Scan for the cell matching the given text and deliver its (X, Y) coordinate at center. 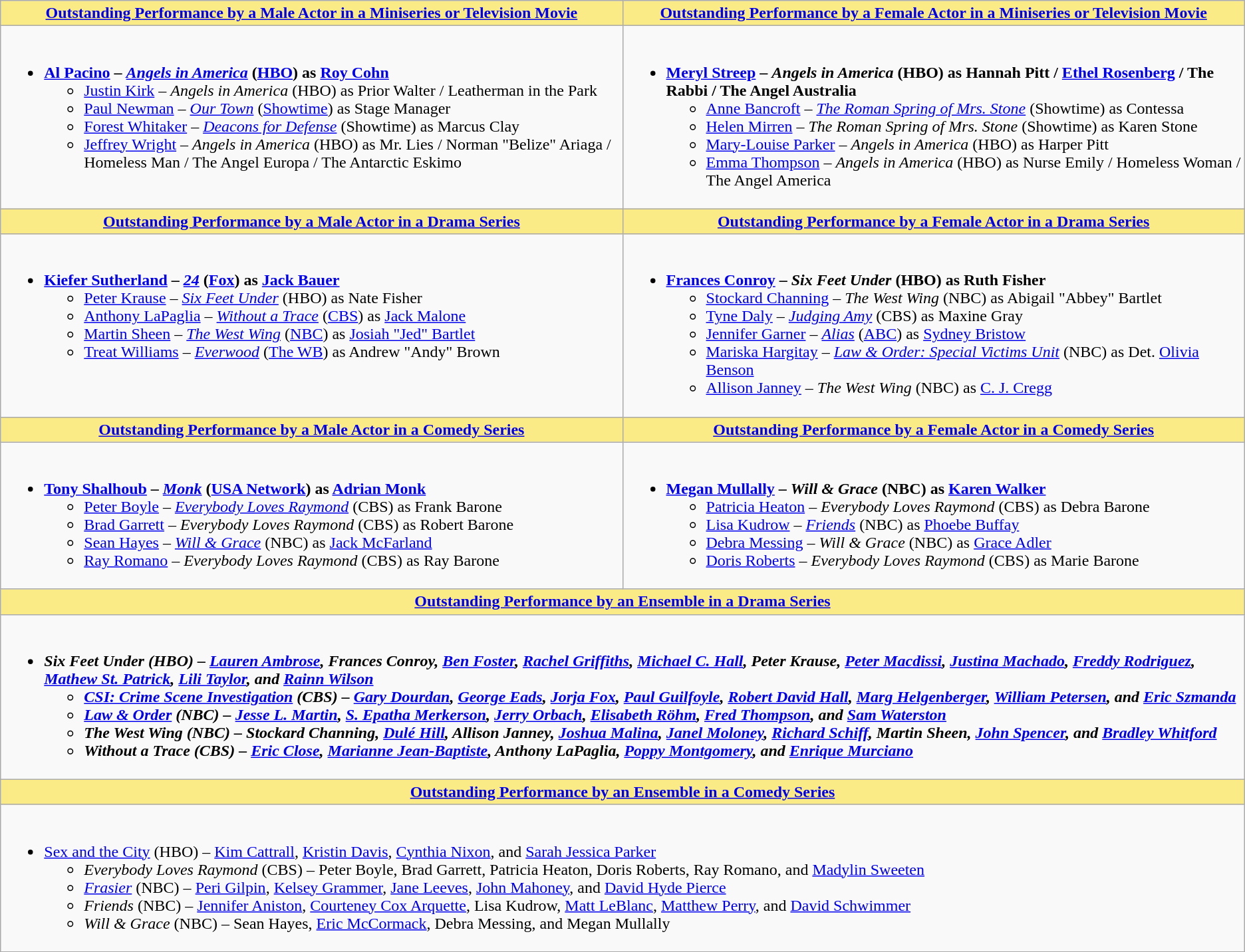
Outstanding Performance by a Female Actor in a Drama Series (934, 221)
Outstanding Performance by a Female Actor in a Miniseries or Television Movie (934, 13)
Outstanding Performance by a Male Actor in a Comedy Series (311, 429)
Outstanding Performance by a Female Actor in a Comedy Series (934, 429)
Outstanding Performance by a Male Actor in a Miniseries or Television Movie (311, 13)
Outstanding Performance by an Ensemble in a Drama Series (622, 602)
Outstanding Performance by an Ensemble in a Comedy Series (622, 792)
Outstanding Performance by a Male Actor in a Drama Series (311, 221)
